Scan for the cell matching the given text and deliver its (x, y) coordinate at center. 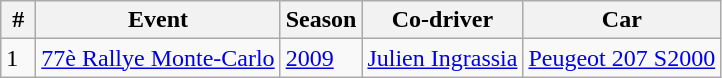
2009 (321, 58)
Event (158, 20)
77è Rallye Monte-Carlo (158, 58)
Car (622, 20)
Co-driver (442, 20)
Season (321, 20)
Peugeot 207 S2000 (622, 58)
# (18, 20)
1 (18, 58)
Julien Ingrassia (442, 58)
